Capture the cell that displays the provided text and extract its (X, Y) central coordinate. 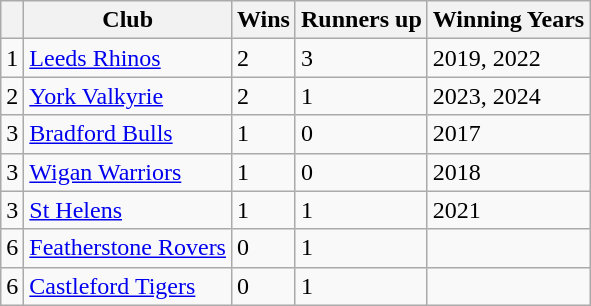
Castleford Tigers (128, 286)
Leeds Rhinos (128, 58)
2023, 2024 (508, 96)
2019, 2022 (508, 58)
Wins (263, 20)
Winning Years (508, 20)
Club (128, 20)
2018 (508, 172)
St Helens (128, 210)
Runners up (361, 20)
Wigan Warriors (128, 172)
2017 (508, 134)
2021 (508, 210)
York Valkyrie (128, 96)
Featherstone Rovers (128, 248)
Bradford Bulls (128, 134)
